Pinpoint the cell where the given text exists, returning its (x, y) midpoint coordinate. 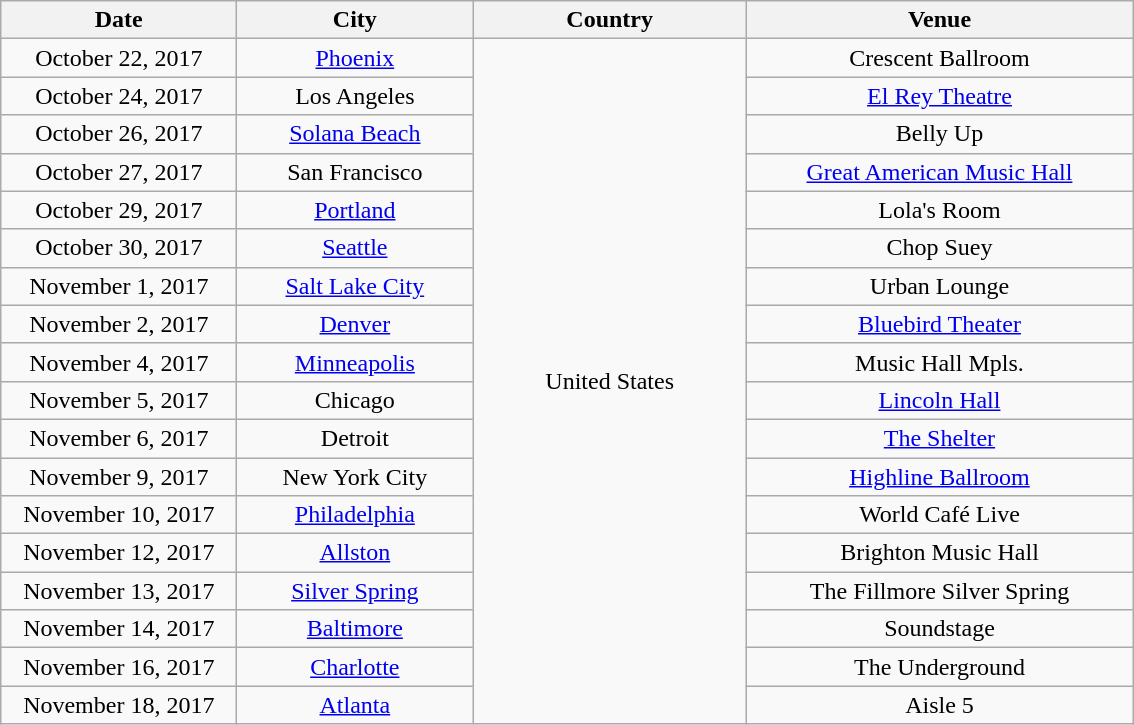
Aisle 5 (939, 705)
November 14, 2017 (119, 629)
Venue (939, 20)
November 12, 2017 (119, 553)
Chicago (355, 400)
October 24, 2017 (119, 96)
November 16, 2017 (119, 667)
Highline Ballroom (939, 477)
Silver Spring (355, 591)
El Rey Theatre (939, 96)
November 18, 2017 (119, 705)
November 2, 2017 (119, 324)
November 9, 2017 (119, 477)
November 10, 2017 (119, 515)
Los Angeles (355, 96)
United States (610, 382)
The Fillmore Silver Spring (939, 591)
November 1, 2017 (119, 286)
City (355, 20)
Phoenix (355, 58)
Great American Music Hall (939, 172)
Lola's Room (939, 210)
Seattle (355, 248)
October 29, 2017 (119, 210)
Crescent Ballroom (939, 58)
Philadelphia (355, 515)
October 27, 2017 (119, 172)
Belly Up (939, 134)
Salt Lake City (355, 286)
Atlanta (355, 705)
Baltimore (355, 629)
October 22, 2017 (119, 58)
The Shelter (939, 438)
Allston (355, 553)
November 13, 2017 (119, 591)
Minneapolis (355, 362)
Soundstage (939, 629)
Lincoln Hall (939, 400)
The Underground (939, 667)
Date (119, 20)
Detroit (355, 438)
November 5, 2017 (119, 400)
Denver (355, 324)
Urban Lounge (939, 286)
San Francisco (355, 172)
Brighton Music Hall (939, 553)
October 30, 2017 (119, 248)
Country (610, 20)
Portland (355, 210)
World Café Live (939, 515)
Bluebird Theater (939, 324)
New York City (355, 477)
November 4, 2017 (119, 362)
October 26, 2017 (119, 134)
Charlotte (355, 667)
Music Hall Mpls. (939, 362)
Chop Suey (939, 248)
November 6, 2017 (119, 438)
Solana Beach (355, 134)
